Find where the given text appears and provide that cell's center as (X, Y) coordinate. 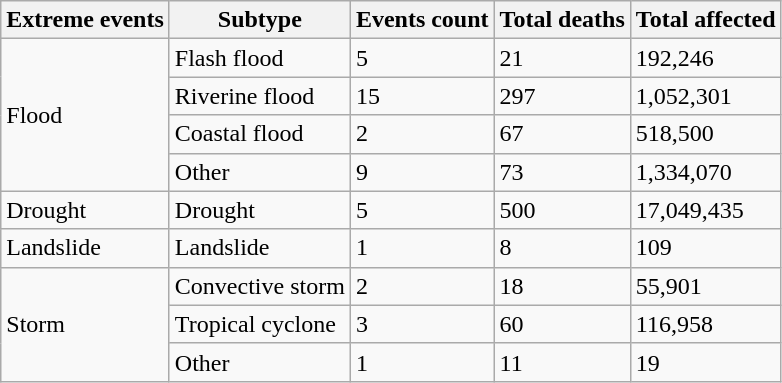
3 (422, 324)
Events count (422, 20)
55,901 (706, 286)
17,049,435 (706, 210)
Extreme events (86, 20)
Flash flood (260, 58)
109 (706, 248)
67 (562, 134)
Storm (86, 324)
9 (422, 172)
Total deaths (562, 20)
60 (562, 324)
11 (562, 362)
Coastal flood (260, 134)
192,246 (706, 58)
116,958 (706, 324)
Total affected (706, 20)
500 (562, 210)
Subtype (260, 20)
8 (562, 248)
18 (562, 286)
Tropical cyclone (260, 324)
Riverine flood (260, 96)
518,500 (706, 134)
Convective storm (260, 286)
Flood (86, 115)
1,334,070 (706, 172)
21 (562, 58)
19 (706, 362)
1,052,301 (706, 96)
297 (562, 96)
73 (562, 172)
15 (422, 96)
